Determine the (X, Y) coordinate at the center of the cell enclosing the given text.  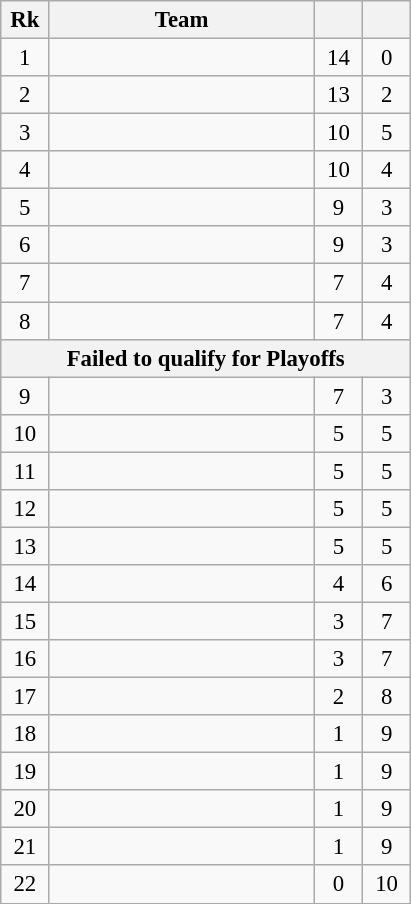
21 (25, 847)
16 (25, 659)
15 (25, 621)
17 (25, 697)
22 (25, 885)
12 (25, 509)
19 (25, 772)
11 (25, 471)
Team (182, 20)
Rk (25, 20)
Failed to qualify for Playoffs (206, 358)
20 (25, 809)
18 (25, 734)
